Find where the given text appears and provide that cell's center as [X, Y] coordinate. 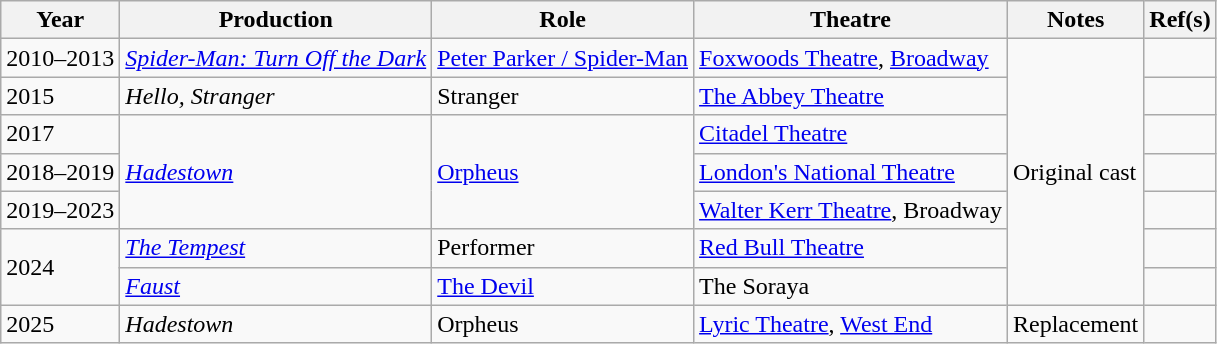
Replacement [1075, 324]
2024 [60, 267]
Notes [1075, 20]
Hello, Stranger [276, 96]
Walter Kerr Theatre, Broadway [851, 210]
2025 [60, 324]
Citadel Theatre [851, 134]
Red Bull Theatre [851, 248]
Lyric Theatre, West End [851, 324]
2018–2019 [60, 172]
Stranger [563, 96]
2017 [60, 134]
2010–2013 [60, 58]
Role [563, 20]
Year [60, 20]
Performer [563, 248]
Foxwoods Theatre, Broadway [851, 58]
London's National Theatre [851, 172]
The Abbey Theatre [851, 96]
The Tempest [276, 248]
Theatre [851, 20]
The Soraya [851, 286]
2015 [60, 96]
Faust [276, 286]
Original cast [1075, 172]
Ref(s) [1180, 20]
Production [276, 20]
Spider-Man: Turn Off the Dark [276, 58]
2019–2023 [60, 210]
The Devil [563, 286]
Peter Parker / Spider-Man [563, 58]
